Output the (X, Y) coordinate of the center of the cell containing the given text.  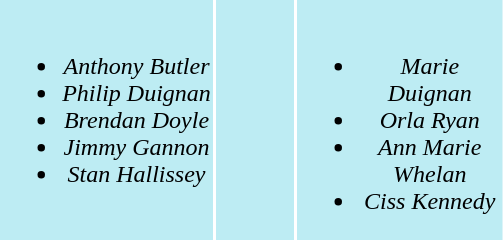
Anthony ButlerPhilip DuignanBrendan DoyleJimmy GannonStan Hallissey (106, 120)
Marie DuignanOrla RyanAnn Marie WhelanCiss Kennedy (400, 120)
